Provide the [x, y] coordinate of the cell's center where the given text is located.  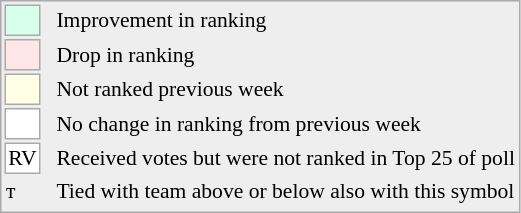
т [22, 191]
Received votes but were not ranked in Top 25 of poll [286, 158]
Not ranked previous week [286, 90]
No change in ranking from previous week [286, 124]
Drop in ranking [286, 55]
Tied with team above or below also with this symbol [286, 191]
Improvement in ranking [286, 20]
RV [22, 158]
